Extract the (x, y) coordinate from the center of the cell holding the provided text.  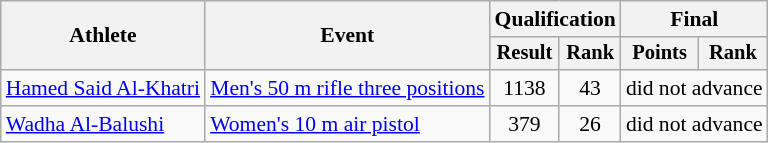
Women's 10 m air pistol (347, 124)
26 (590, 124)
Athlete (103, 36)
Result (525, 54)
Hamed Said Al-Khatri (103, 88)
Event (347, 36)
Points (660, 54)
Wadha Al-Balushi (103, 124)
Final (694, 19)
379 (525, 124)
1138 (525, 88)
Men's 50 m rifle three positions (347, 88)
43 (590, 88)
Qualification (556, 19)
